For the text-containing cell, return its midpoint in (X, Y) coordinate format. 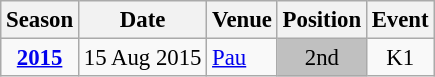
15 Aug 2015 (142, 58)
Season (40, 20)
Venue (242, 20)
Pau (242, 58)
K1 (400, 58)
Position (322, 20)
2nd (322, 58)
2015 (40, 58)
Date (142, 20)
Event (400, 20)
